Identify which cell holds the provided text, then report its [X, Y] central coordinate. 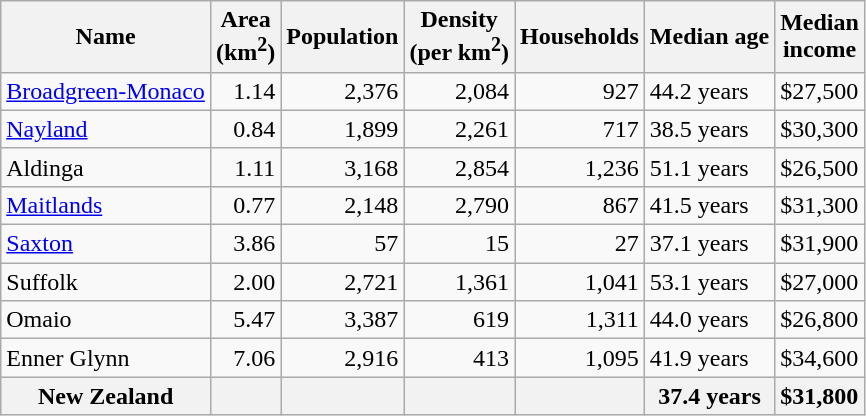
$26,500 [820, 167]
53.1 years [709, 282]
37.4 years [709, 396]
2,261 [460, 129]
44.0 years [709, 320]
1.14 [245, 91]
1,041 [580, 282]
41.9 years [709, 358]
Median age [709, 37]
2,148 [342, 205]
927 [580, 91]
$31,300 [820, 205]
2,916 [342, 358]
1.11 [245, 167]
$34,600 [820, 358]
2,721 [342, 282]
Maitlands [106, 205]
1,095 [580, 358]
$31,800 [820, 396]
27 [580, 244]
Saxton [106, 244]
1,311 [580, 320]
3,168 [342, 167]
Population [342, 37]
1,899 [342, 129]
57 [342, 244]
41.5 years [709, 205]
2,376 [342, 91]
$27,500 [820, 91]
2,084 [460, 91]
0.84 [245, 129]
Aldinga [106, 167]
Suffolk [106, 282]
Name [106, 37]
619 [460, 320]
44.2 years [709, 91]
38.5 years [709, 129]
Omaio [106, 320]
37.1 years [709, 244]
51.1 years [709, 167]
Medianincome [820, 37]
Area(km2) [245, 37]
1,236 [580, 167]
413 [460, 358]
Nayland [106, 129]
867 [580, 205]
1,361 [460, 282]
$27,000 [820, 282]
2,854 [460, 167]
717 [580, 129]
$26,800 [820, 320]
2,790 [460, 205]
Enner Glynn [106, 358]
7.06 [245, 358]
$30,300 [820, 129]
15 [460, 244]
Density(per km2) [460, 37]
3.86 [245, 244]
5.47 [245, 320]
New Zealand [106, 396]
0.77 [245, 205]
Broadgreen-Monaco [106, 91]
3,387 [342, 320]
Households [580, 37]
$31,900 [820, 244]
2.00 [245, 282]
